Determine the (x, y) coordinate at the center of the cell enclosing the given text.  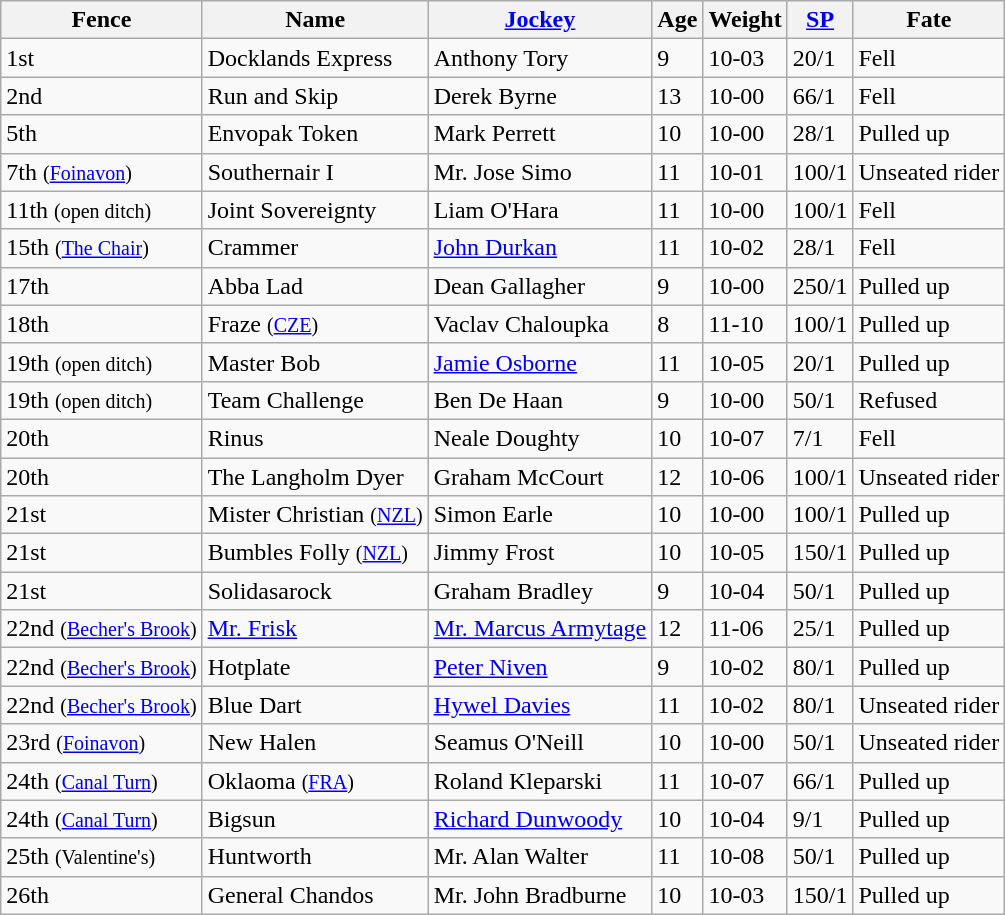
Envopak Token (315, 134)
10-06 (745, 477)
Bumbles Folly (NZL) (315, 553)
The Langholm Dyer (315, 477)
Crammer (315, 248)
Team Challenge (315, 400)
Jimmy Frost (540, 553)
Mr. John Bradburne (540, 895)
18th (102, 324)
11-10 (745, 324)
Hotplate (315, 667)
2nd (102, 96)
Dean Gallagher (540, 286)
Southernair I (315, 172)
23rd (Foinavon) (102, 743)
7/1 (820, 438)
Mark Perrett (540, 134)
25/1 (820, 629)
11-06 (745, 629)
John Durkan (540, 248)
SP (820, 20)
13 (678, 96)
Joint Sovereignty (315, 210)
9/1 (820, 819)
15th (The Chair) (102, 248)
Graham McCourt (540, 477)
Mr. Frisk (315, 629)
Mister Christian (NZL) (315, 515)
Simon Earle (540, 515)
Blue Dart (315, 705)
25th (Valentine's) (102, 857)
Age (678, 20)
17th (102, 286)
Oklaoma (FRA) (315, 781)
Graham Bradley (540, 591)
8 (678, 324)
10-01 (745, 172)
Mr. Marcus Armytage (540, 629)
Neale Doughty (540, 438)
250/1 (820, 286)
Solidasarock (315, 591)
Fate (929, 20)
Hywel Davies (540, 705)
General Chandos (315, 895)
Jamie Osborne (540, 362)
Refused (929, 400)
26th (102, 895)
Name (315, 20)
Huntworth (315, 857)
Richard Dunwoody (540, 819)
Vaclav Chaloupka (540, 324)
Docklands Express (315, 58)
1st (102, 58)
Fence (102, 20)
Ben De Haan (540, 400)
Jockey (540, 20)
Weight (745, 20)
Fraze (CZE) (315, 324)
Rinus (315, 438)
Mr. Jose Simo (540, 172)
Seamus O'Neill (540, 743)
Mr. Alan Walter (540, 857)
11th (open ditch) (102, 210)
7th (Foinavon) (102, 172)
New Halen (315, 743)
Roland Kleparski (540, 781)
10-08 (745, 857)
Run and Skip (315, 96)
Abba Lad (315, 286)
Bigsun (315, 819)
Anthony Tory (540, 58)
5th (102, 134)
Peter Niven (540, 667)
Master Bob (315, 362)
Liam O'Hara (540, 210)
Derek Byrne (540, 96)
